Scan for the cell matching the given text and deliver its [X, Y] coordinate at center. 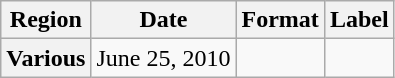
Date [164, 20]
June 25, 2010 [164, 58]
Label [359, 20]
Format [280, 20]
Various [46, 58]
Region [46, 20]
